Identify which cell holds the provided text, then report its (X, Y) central coordinate. 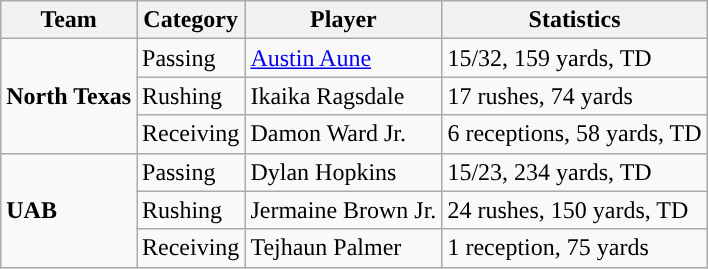
Austin Aune (344, 58)
Jermaine Brown Jr. (344, 210)
Category (190, 20)
Team (69, 20)
North Texas (69, 96)
1 reception, 75 yards (574, 248)
Dylan Hopkins (344, 172)
Tejhaun Palmer (344, 248)
24 rushes, 150 yards, TD (574, 210)
Player (344, 20)
Ikaika Ragsdale (344, 96)
15/32, 159 yards, TD (574, 58)
17 rushes, 74 yards (574, 96)
UAB (69, 210)
15/23, 234 yards, TD (574, 172)
6 receptions, 58 yards, TD (574, 134)
Statistics (574, 20)
Damon Ward Jr. (344, 134)
